Locate the cell with the specified text and output its [X, Y] center coordinate. 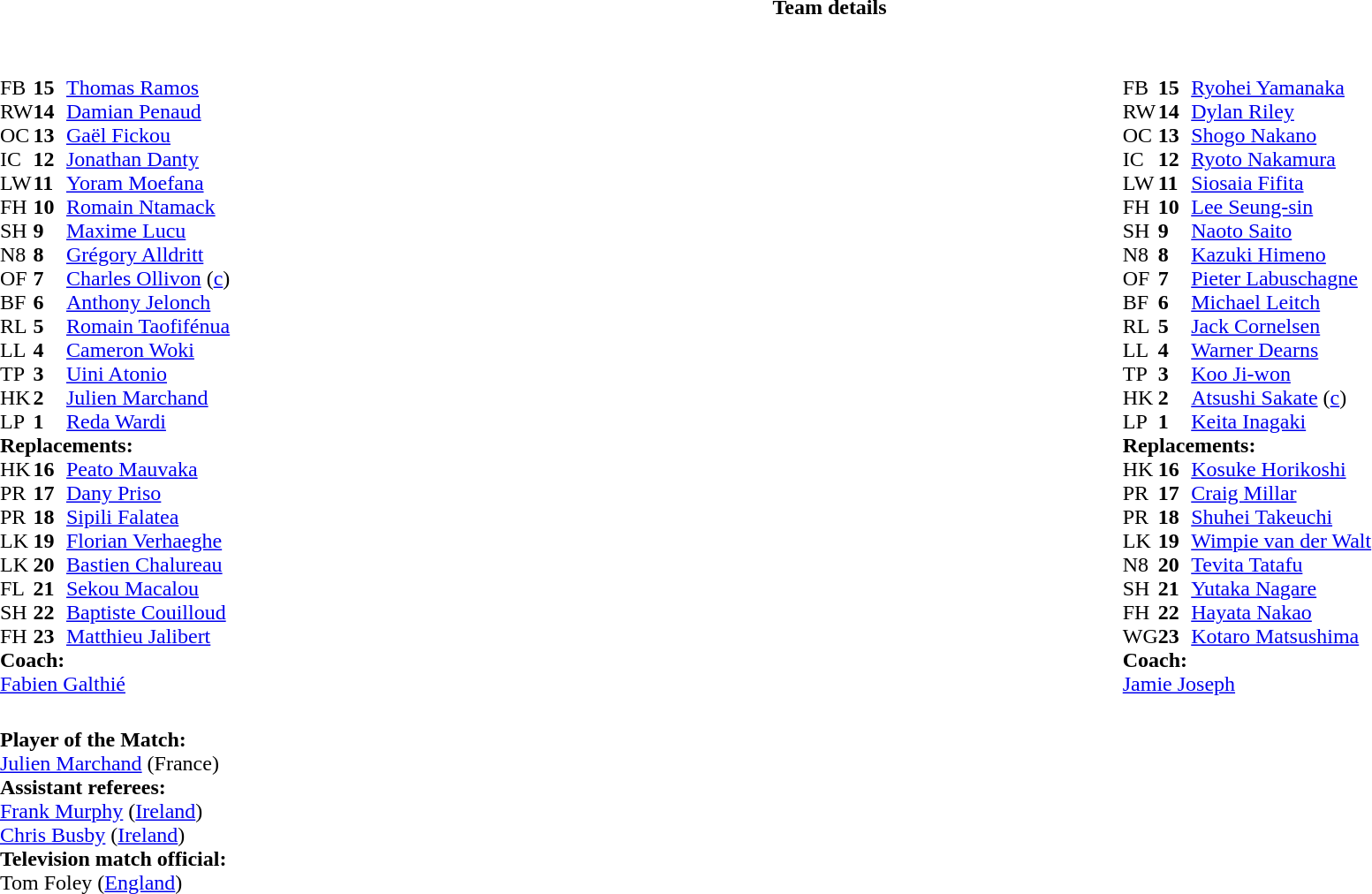
Michael Leitch [1281, 302]
Reda Wardi [148, 422]
Ryoto Nakamura [1281, 159]
Craig Millar [1281, 493]
Maxime Lucu [148, 231]
Shogo Nakano [1281, 136]
Florian Verhaeghe [148, 541]
Grégory Alldritt [148, 254]
FL [17, 588]
Dylan Riley [1281, 111]
Romain Taofifénua [148, 327]
Julien Marchand [148, 398]
Yutaka Nagare [1281, 588]
Koo Ji-won [1281, 375]
Jonathan Danty [148, 159]
Keita Inagaki [1281, 422]
Dany Priso [148, 493]
Gaël Fickou [148, 136]
Atsushi Sakate (c) [1281, 398]
Naoto Saito [1281, 231]
Matthieu Jalibert [148, 636]
Damian Penaud [148, 111]
Shuhei Takeuchi [1281, 518]
Yoram Moefana [148, 184]
WG [1141, 636]
Ryohei Yamanaka [1281, 88]
Kotaro Matsushima [1281, 636]
Charles Ollivon (c) [148, 279]
Kosuke Horikoshi [1281, 470]
Lee Seung-sin [1281, 207]
Sekou Macalou [148, 588]
Romain Ntamack [148, 207]
Uini Atonio [148, 375]
Peato Mauvaka [148, 470]
Baptiste Couilloud [148, 613]
Bastien Chalureau [148, 565]
Cameron Woki [148, 350]
Warner Dearns [1281, 350]
Fabien Galthié [115, 684]
Hayata Nakao [1281, 613]
Anthony Jelonch [148, 302]
Pieter Labuschagne [1281, 279]
Wimpie van der Walt [1281, 541]
Jamie Joseph [1247, 684]
Jack Cornelsen [1281, 327]
Thomas Ramos [148, 88]
Siosaia Fifita [1281, 184]
Tevita Tatafu [1281, 565]
Sipili Falatea [148, 518]
Kazuki Himeno [1281, 254]
